Locate the cell with the specified text and output its (x, y) center coordinate. 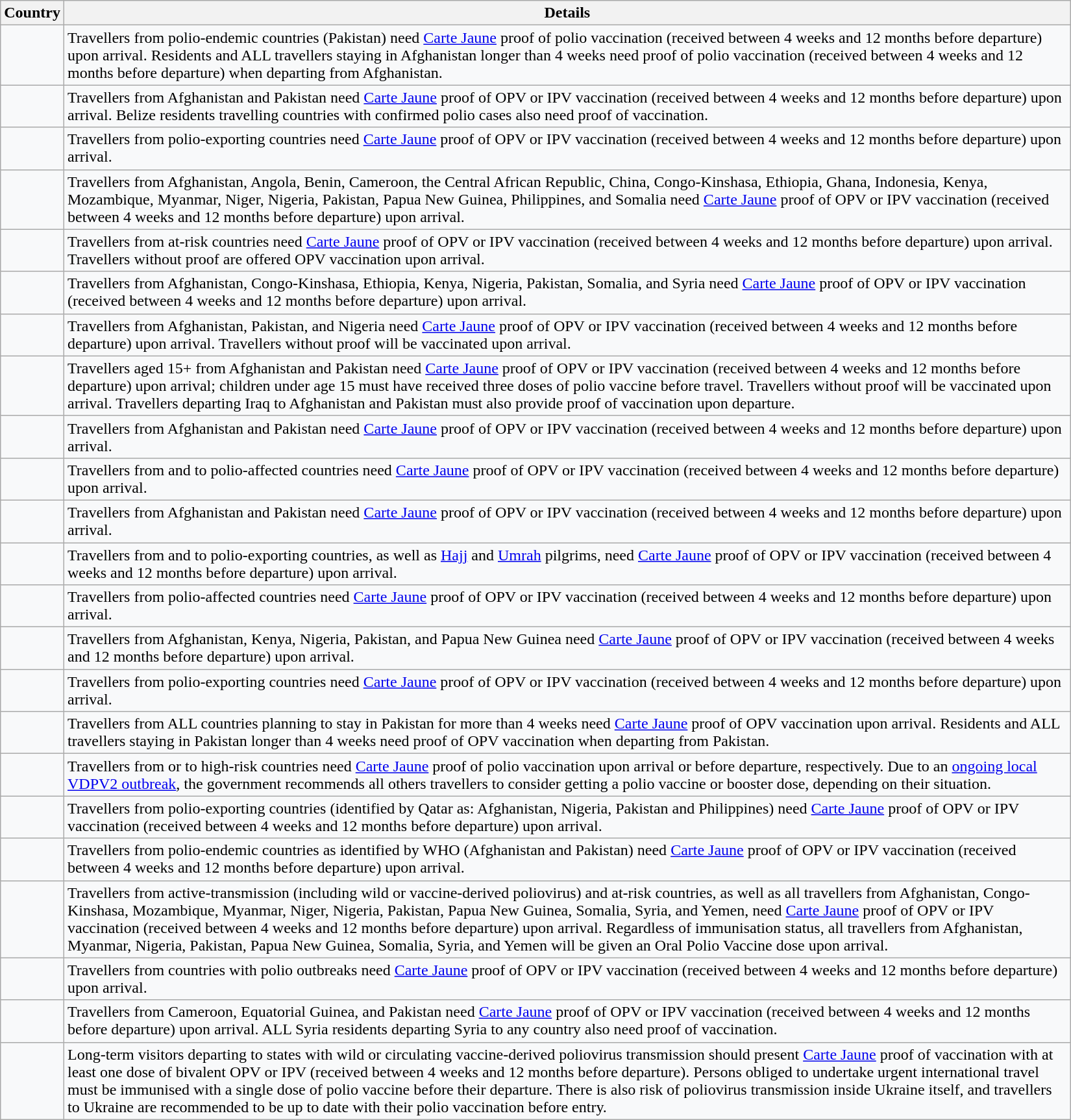
Country (32, 13)
Details (567, 13)
